Return (X, Y) of the center of cell containing provided text 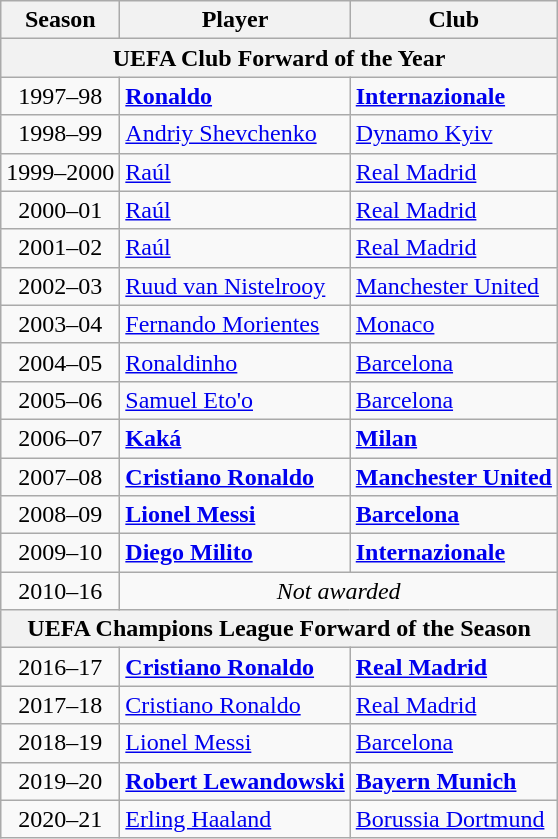
Diego Milito (235, 553)
Milan (454, 438)
2001–02 (60, 248)
Player (235, 20)
Dynamo Kyiv (454, 134)
2016–17 (60, 667)
2010–16 (60, 591)
2007–08 (60, 477)
2017–18 (60, 705)
Ronaldinho (235, 362)
2000–01 (60, 210)
2020–21 (60, 819)
Not awarded (339, 591)
Fernando Morientes (235, 324)
2002–03 (60, 286)
Andriy Shevchenko (235, 134)
Monaco (454, 324)
2005–06 (60, 400)
UEFA Club Forward of the Year (280, 58)
2004–05 (60, 362)
2003–04 (60, 324)
Bayern Munich (454, 781)
2018–19 (60, 743)
Borussia Dortmund (454, 819)
2008–09 (60, 515)
2019–20 (60, 781)
2006–07 (60, 438)
Ronaldo (235, 96)
2009–10 (60, 553)
1998–99 (60, 134)
1999–2000 (60, 172)
Samuel Eto'o (235, 400)
UEFA Champions League Forward of the Season (280, 629)
Club (454, 20)
Erling Haaland (235, 819)
1997–98 (60, 96)
Season (60, 20)
Ruud van Nistelrooy (235, 286)
Kaká (235, 438)
Robert Lewandowski (235, 781)
